From the cell containing the given text, extract its center point as (x, y) coordinate. 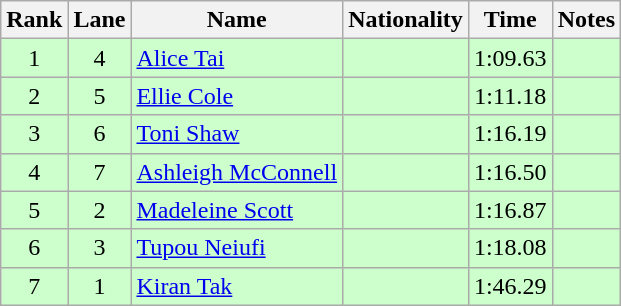
Name (237, 20)
Notes (586, 20)
Ellie Cole (237, 96)
1:09.63 (510, 58)
1:16.87 (510, 210)
Ashleigh McConnell (237, 172)
Time (510, 20)
Tupou Neiufi (237, 248)
Toni Shaw (237, 134)
Lane (100, 20)
Madeleine Scott (237, 210)
1:46.29 (510, 286)
Alice Tai (237, 58)
1:11.18 (510, 96)
1:16.50 (510, 172)
Rank (34, 20)
Nationality (406, 20)
1:16.19 (510, 134)
1:18.08 (510, 248)
Kiran Tak (237, 286)
